Identify which cell holds the provided text, then report its [X, Y] central coordinate. 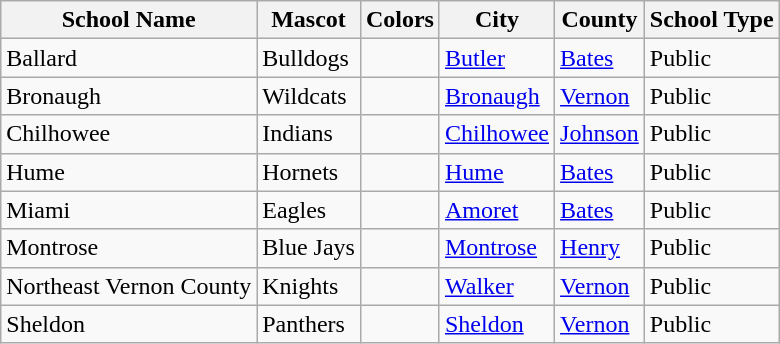
Hornets [309, 172]
School Name [129, 20]
Bulldogs [309, 58]
Wildcats [309, 96]
Panthers [309, 324]
Walker [496, 286]
Blue Jays [309, 248]
Colors [400, 20]
Miami [129, 210]
Amoret [496, 210]
City [496, 20]
Eagles [309, 210]
Ballard [129, 58]
Butler [496, 58]
Mascot [309, 20]
County [600, 20]
Indians [309, 134]
Northeast Vernon County [129, 286]
Henry [600, 248]
School Type [712, 20]
Knights [309, 286]
Johnson [600, 134]
